Scan for the cell matching the given text and deliver its (x, y) coordinate at center. 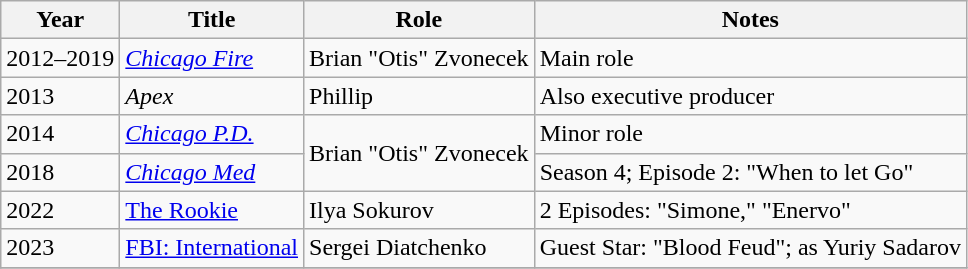
Chicago P.D. (212, 134)
2014 (60, 134)
Sergei Diatchenko (420, 248)
Title (212, 20)
FBI: International (212, 248)
2 Episodes: "Simone," "Enervo" (750, 210)
Chicago Fire (212, 58)
2013 (60, 96)
Chicago Med (212, 172)
Main role (750, 58)
Minor role (750, 134)
Notes (750, 20)
Ilya Sokurov (420, 210)
Role (420, 20)
Also executive producer (750, 96)
Apex (212, 96)
Phillip (420, 96)
Season 4; Episode 2: "When to let Go" (750, 172)
2012–2019 (60, 58)
The Rookie (212, 210)
Guest Star: "Blood Feud"; as Yuriy Sadarov (750, 248)
2023 (60, 248)
Year (60, 20)
2018 (60, 172)
2022 (60, 210)
